Find where the given text appears and provide that cell's center as [x, y] coordinate. 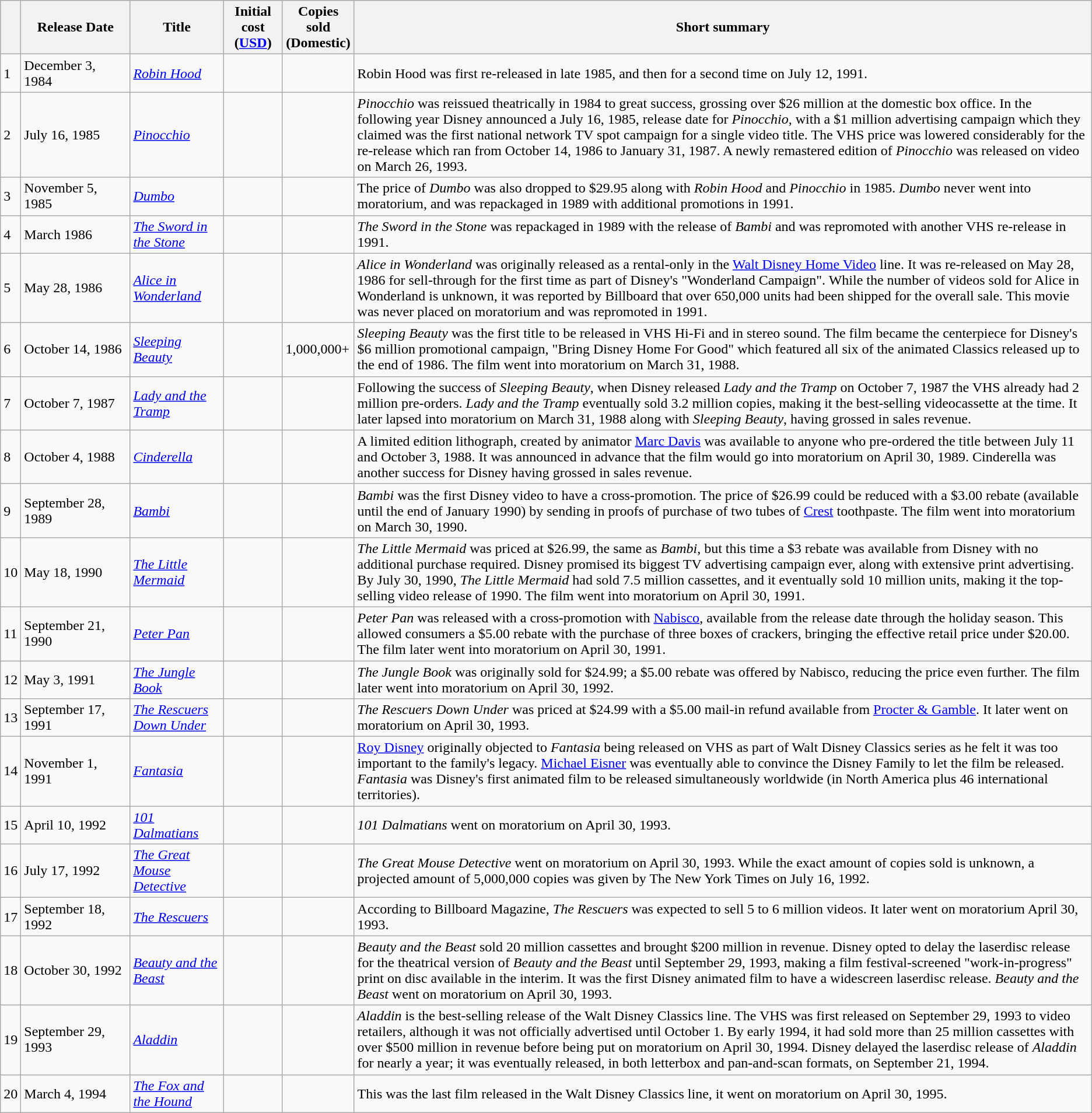
9 [10, 510]
17 [10, 917]
16 [10, 871]
September 18, 1992 [76, 917]
11 [10, 633]
Copies sold(Domestic) [318, 27]
May 28, 1986 [76, 288]
Aladdin [177, 1039]
3 [10, 196]
October 30, 1992 [76, 971]
September 17, 1991 [76, 717]
Cinderella [177, 457]
May 18, 1990 [76, 572]
The Jungle Book [177, 679]
Lady and the Tramp [177, 403]
May 3, 1991 [76, 679]
March 4, 1994 [76, 1093]
Fantasia [177, 771]
7 [10, 403]
December 3, 1984 [76, 73]
November 5, 1985 [76, 196]
September 28, 1989 [76, 510]
The Little Mermaid [177, 572]
1,000,000+ [318, 349]
101 Dalmatians went on moratorium on April 30, 1993. [723, 825]
12 [10, 679]
Sleeping Beauty [177, 349]
Robin Hood [177, 73]
According to Billboard Magazine, The Rescuers was expected to sell 5 to 6 million videos. It later went on moratorium April 30, 1993. [723, 917]
The Rescuers [177, 917]
Title [177, 27]
Bambi [177, 510]
10 [10, 572]
Pinocchio [177, 135]
Alice in Wonderland [177, 288]
October 7, 1987 [76, 403]
October 14, 1986 [76, 349]
November 1, 1991 [76, 771]
Robin Hood was first re-released in late 1985, and then for a second time on July 12, 1991. [723, 73]
The Fox and the Hound [177, 1093]
Release Date [76, 27]
5 [10, 288]
This was the last film released in the Walt Disney Classics line, it went on moratorium on April 30, 1995. [723, 1093]
The Great Mouse Detective [177, 871]
14 [10, 771]
18 [10, 971]
October 4, 1988 [76, 457]
September 21, 1990 [76, 633]
6 [10, 349]
19 [10, 1039]
Initial cost (USD) [253, 27]
15 [10, 825]
13 [10, 717]
Peter Pan [177, 633]
July 17, 1992 [76, 871]
September 29, 1993 [76, 1039]
2 [10, 135]
Beauty and the Beast [177, 971]
4 [10, 235]
March 1986 [76, 235]
Short summary [723, 27]
101 Dalmatians [177, 825]
Dumbo [177, 196]
8 [10, 457]
20 [10, 1093]
1 [10, 73]
The Rescuers Down Under [177, 717]
July 16, 1985 [76, 135]
The Sword in the Stone was repackaged in 1989 with the release of Bambi and was repromoted with another VHS re-release in 1991. [723, 235]
The Sword in the Stone [177, 235]
April 10, 1992 [76, 825]
